Locate the cell with the specified text and output its (x, y) center coordinate. 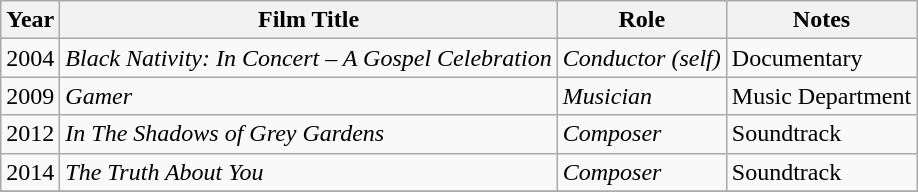
Film Title (308, 20)
Conductor (self) (642, 58)
2004 (30, 58)
Role (642, 20)
Documentary (821, 58)
Notes (821, 20)
The Truth About You (308, 172)
Musician (642, 96)
In The Shadows of Grey Gardens (308, 134)
2009 (30, 96)
Gamer (308, 96)
Year (30, 20)
2014 (30, 172)
Black Nativity: In Concert – A Gospel Celebration (308, 58)
Music Department (821, 96)
2012 (30, 134)
